Pinpoint the cell where the given text exists, returning its (x, y) midpoint coordinate. 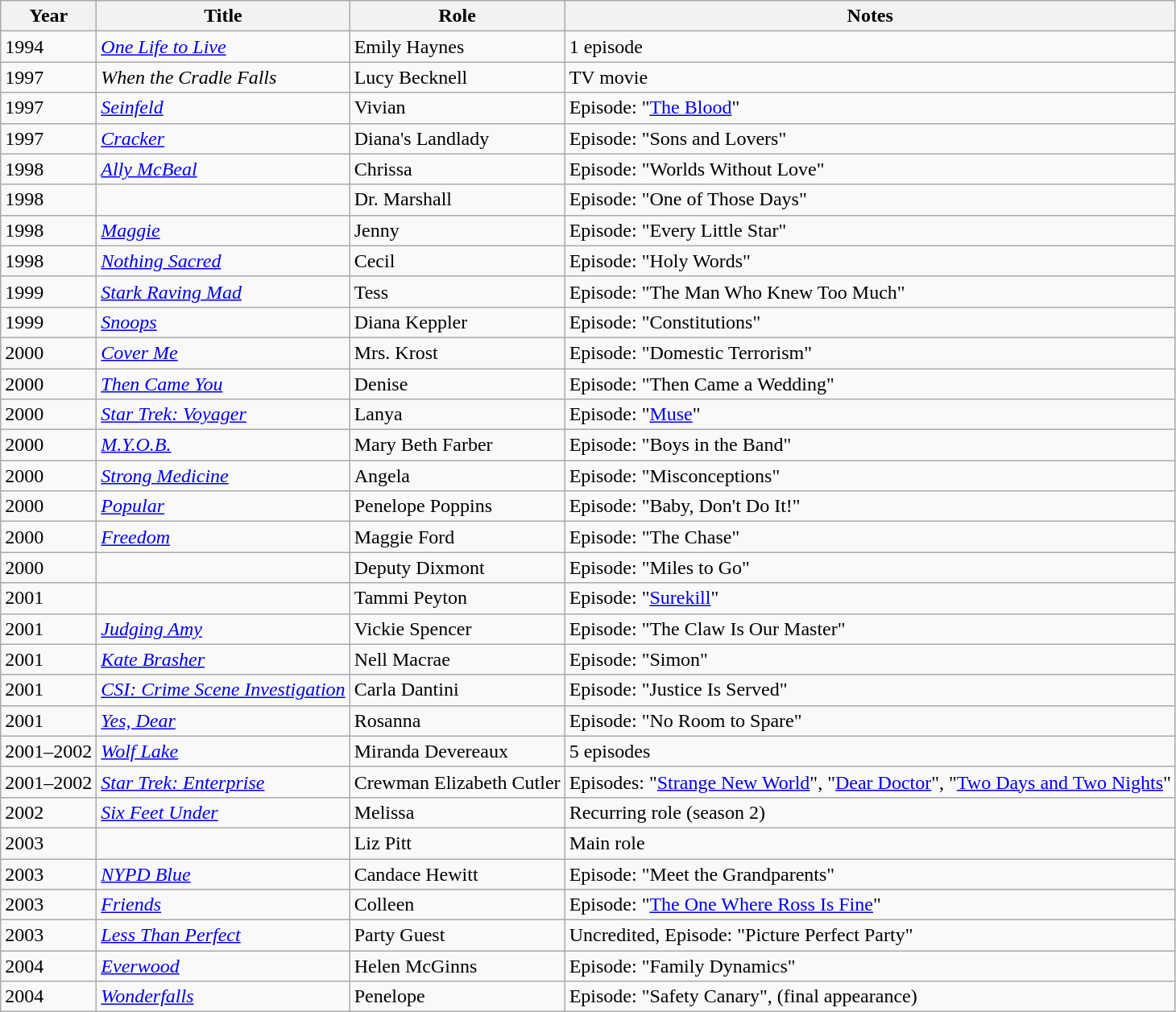
Episode: "Muse" (870, 415)
NYPD Blue (223, 874)
Colleen (458, 905)
Lanya (458, 415)
Episode: "The One Where Ross Is Fine" (870, 905)
Chrissa (458, 169)
Penelope Poppins (458, 506)
TV movie (870, 77)
Main role (870, 843)
Cecil (458, 261)
M.Y.O.B. (223, 445)
Nothing Sacred (223, 261)
1994 (48, 47)
Snoops (223, 322)
Seinfeld (223, 108)
Diana Keppler (458, 322)
Miranda Devereaux (458, 751)
Rosanna (458, 721)
Episode: "The Man Who Knew Too Much" (870, 291)
Carla Dantini (458, 690)
Vickie Spencer (458, 629)
Title (223, 16)
Wonderfalls (223, 997)
Vivian (458, 108)
Mary Beth Farber (458, 445)
Episode: "Justice Is Served" (870, 690)
Cover Me (223, 353)
Episode: "Miles to Go" (870, 568)
Penelope (458, 997)
Role (458, 16)
Candace Hewitt (458, 874)
Uncredited, Episode: "Picture Perfect Party" (870, 936)
Episode: "Every Little Star" (870, 230)
Episode: "Simon" (870, 659)
Episode: "Domestic Terrorism" (870, 353)
Mrs. Krost (458, 353)
Episode: "Baby, Don't Do It!" (870, 506)
Episode: "No Room to Spare" (870, 721)
Star Trek: Enterprise (223, 782)
Tammi Peyton (458, 598)
Judging Amy (223, 629)
Yes, Dear (223, 721)
Episode: "Worlds Without Love" (870, 169)
Liz Pitt (458, 843)
Nell Macrae (458, 659)
Year (48, 16)
Episodes: "Strange New World", "Dear Doctor", "Two Days and Two Nights" (870, 782)
Episode: "Then Came a Wedding" (870, 384)
Melissa (458, 812)
Freedom (223, 537)
Popular (223, 506)
2002 (48, 812)
Deputy Dixmont (458, 568)
Crewman Elizabeth Cutler (458, 782)
Episode: "Safety Canary", (final appearance) (870, 997)
Emily Haynes (458, 47)
Denise (458, 384)
Recurring role (season 2) (870, 812)
Less Than Perfect (223, 936)
Six Feet Under (223, 812)
Kate Brasher (223, 659)
Episode: "One of Those Days" (870, 200)
Episode: "Holy Words" (870, 261)
Episode: "Surekill" (870, 598)
Helen McGinns (458, 966)
Lucy Becknell (458, 77)
Episode: "The Chase" (870, 537)
Angela (458, 476)
Cracker (223, 138)
Dr. Marshall (458, 200)
Episode: "Boys in the Band" (870, 445)
1 episode (870, 47)
CSI: Crime Scene Investigation (223, 690)
Maggie (223, 230)
Wolf Lake (223, 751)
Jenny (458, 230)
Episode: "The Blood" (870, 108)
Episode: "Meet the Grandparents" (870, 874)
Episode: "The Claw Is Our Master" (870, 629)
Party Guest (458, 936)
5 episodes (870, 751)
Maggie Ford (458, 537)
Everwood (223, 966)
Episode: "Constitutions" (870, 322)
Episode: "Family Dynamics" (870, 966)
Ally McBeal (223, 169)
Then Came You (223, 384)
Stark Raving Mad (223, 291)
One Life to Live (223, 47)
Strong Medicine (223, 476)
Star Trek: Voyager (223, 415)
Diana's Landlady (458, 138)
Episode: "Misconceptions" (870, 476)
Notes (870, 16)
Tess (458, 291)
When the Cradle Falls (223, 77)
Friends (223, 905)
Episode: "Sons and Lovers" (870, 138)
